From the cell containing the given text, extract its center point as [X, Y] coordinate. 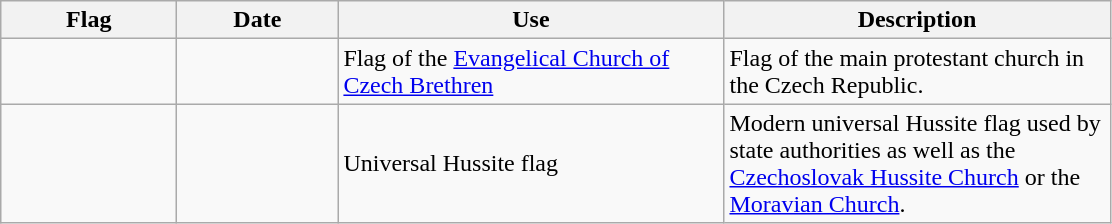
Flag [89, 20]
Use [531, 20]
Description [917, 20]
Universal Hussite flag [531, 164]
Date [258, 20]
Modern universal Hussite flag used by state authorities as well as the Czechoslovak Hussite Church or the Moravian Church. [917, 164]
Flag of the main protestant church in the Czech Republic. [917, 72]
Flag of the Evangelical Church of Czech Brethren [531, 72]
